Identify which cell holds the provided text, then report its (x, y) central coordinate. 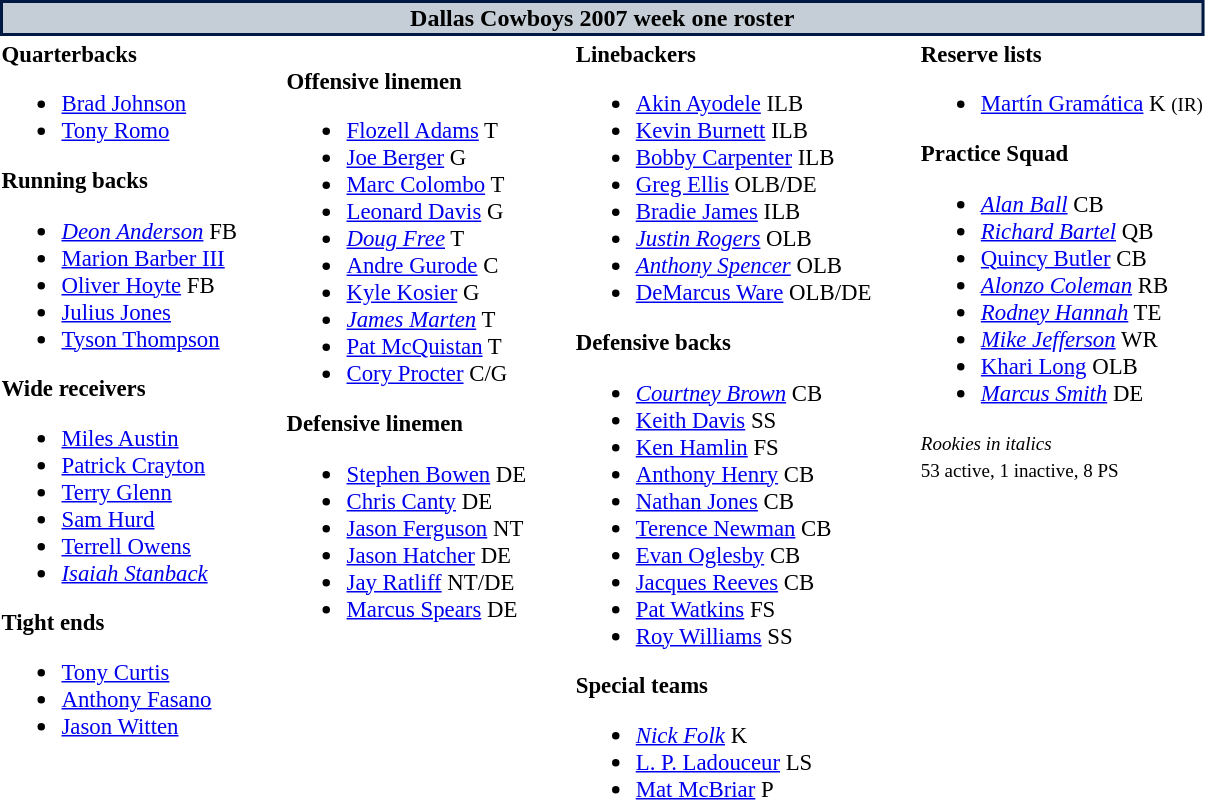
Dallas Cowboys 2007 week one roster (602, 18)
